For the text-containing cell, return its midpoint in [X, Y] coordinate format. 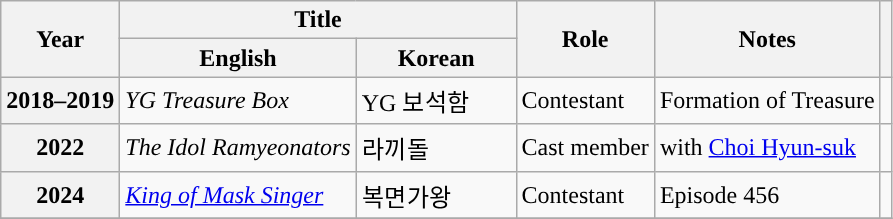
Cast member [585, 148]
2018–2019 [60, 100]
The Idol Ramyeonators [238, 148]
Formation of Treasure [767, 100]
YG Treasure Box [238, 100]
복면가왕 [436, 194]
Year [60, 39]
2022 [60, 148]
라끼돌 [436, 148]
Notes [767, 39]
King of Mask Singer [238, 194]
Korean [436, 58]
YG 보석함 [436, 100]
Title [318, 20]
Episode 456 [767, 194]
with Choi Hyun-suk [767, 148]
Role [585, 39]
English [238, 58]
2024 [60, 194]
